Extract the [X, Y] coordinate from the center of the cell holding the provided text.  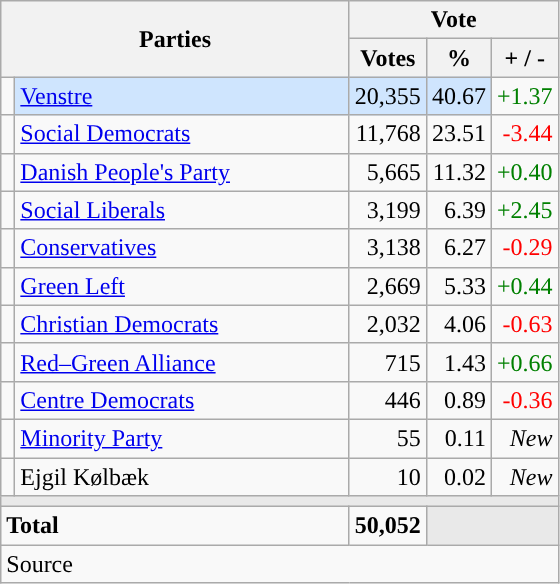
Social Liberals [182, 210]
Total [176, 526]
5.33 [458, 286]
4.06 [458, 324]
2,032 [388, 324]
Danish People's Party [182, 172]
+ / - [524, 58]
-0.29 [524, 248]
3,199 [388, 210]
-3.44 [524, 134]
Votes [388, 58]
0.89 [458, 400]
Christian Democrats [182, 324]
0.02 [458, 477]
Vote [454, 20]
Venstre [182, 96]
Centre Democrats [182, 400]
6.39 [458, 210]
20,355 [388, 96]
-0.36 [524, 400]
Social Democrats [182, 134]
23.51 [458, 134]
Conservatives [182, 248]
+0.66 [524, 362]
+0.40 [524, 172]
Source [280, 564]
40.67 [458, 96]
715 [388, 362]
10 [388, 477]
11,768 [388, 134]
-0.63 [524, 324]
0.11 [458, 438]
Parties [176, 39]
Red–Green Alliance [182, 362]
% [458, 58]
446 [388, 400]
55 [388, 438]
5,665 [388, 172]
50,052 [388, 526]
+2.45 [524, 210]
Ejgil Kølbæk [182, 477]
2,669 [388, 286]
11.32 [458, 172]
Green Left [182, 286]
Minority Party [182, 438]
+1.37 [524, 96]
3,138 [388, 248]
1.43 [458, 362]
6.27 [458, 248]
+0.44 [524, 286]
